From the cell containing the given text, extract its center point as (x, y) coordinate. 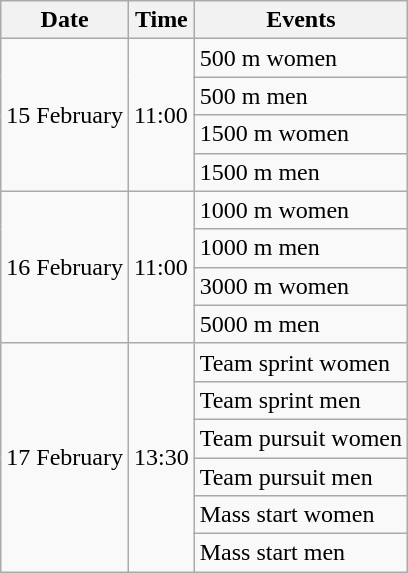
Team sprint men (300, 400)
1000 m men (300, 248)
Mass start women (300, 515)
500 m women (300, 58)
1500 m women (300, 134)
1000 m women (300, 210)
500 m men (300, 96)
15 February (65, 115)
3000 m women (300, 286)
Events (300, 20)
Date (65, 20)
1500 m men (300, 172)
Team pursuit women (300, 438)
Time (161, 20)
Team pursuit men (300, 477)
Team sprint women (300, 362)
13:30 (161, 457)
Mass start men (300, 553)
5000 m men (300, 324)
17 February (65, 457)
16 February (65, 267)
